Capture the cell that displays the provided text and extract its (X, Y) central coordinate. 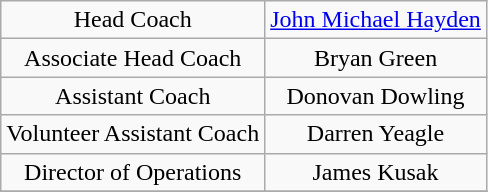
James Kusak (376, 172)
Assistant Coach (133, 96)
Bryan Green (376, 58)
Volunteer Assistant Coach (133, 134)
John Michael Hayden (376, 20)
Darren Yeagle (376, 134)
Director of Operations (133, 172)
Donovan Dowling (376, 96)
Associate Head Coach (133, 58)
Head Coach (133, 20)
